Extract the (x, y) coordinate from the center of the cell holding the provided text.  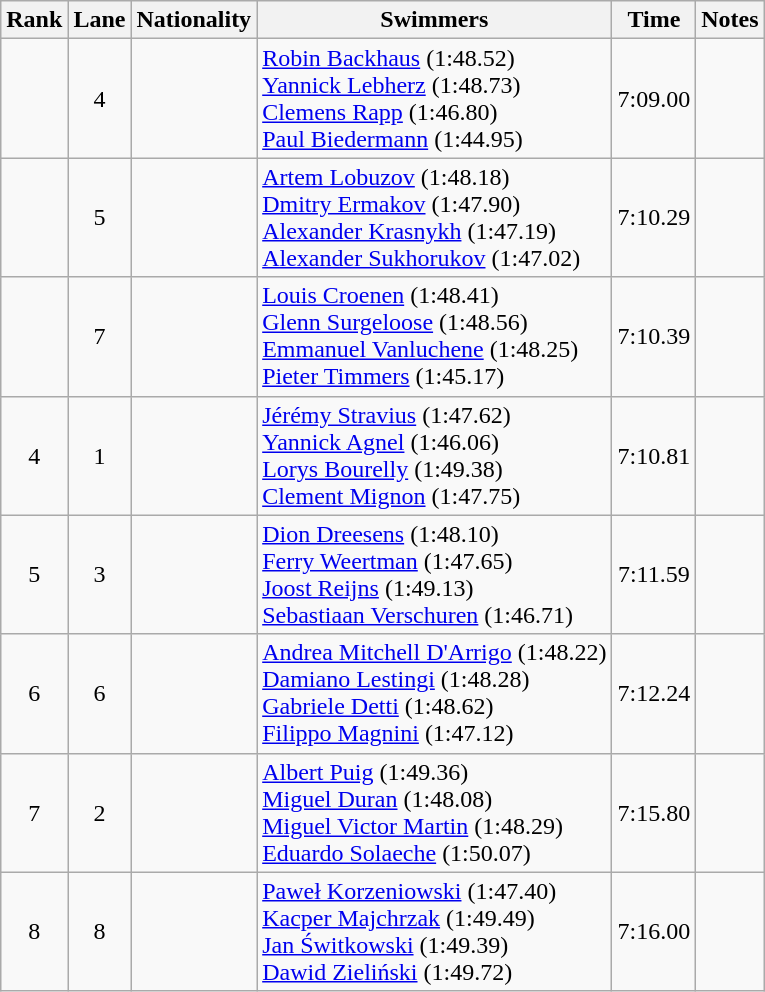
Rank (34, 20)
3 (100, 574)
7:12.24 (654, 694)
Jérémy Stravius (1:47.62)Yannick Agnel (1:46.06)Lorys Bourelly (1:49.38)Clement Mignon (1:47.75) (434, 456)
Dion Dreesens (1:48.10)Ferry Weertman (1:47.65)Joost Reijns (1:49.13)Sebastiaan Verschuren (1:46.71) (434, 574)
7:15.80 (654, 812)
Nationality (194, 20)
Time (654, 20)
7:16.00 (654, 932)
Louis Croenen (1:48.41)Glenn Surgeloose (1:48.56)Emmanuel Vanluchene (1:48.25)Pieter Timmers (1:45.17) (434, 336)
7:11.59 (654, 574)
Lane (100, 20)
Artem Lobuzov (1:48.18)Dmitry Ermakov (1:47.90)Alexander Krasnykh (1:47.19)Alexander Sukhorukov (1:47.02) (434, 218)
Andrea Mitchell D'Arrigo (1:48.22)Damiano Lestingi (1:48.28)Gabriele Detti (1:48.62)Filippo Magnini (1:47.12) (434, 694)
Swimmers (434, 20)
7:10.39 (654, 336)
1 (100, 456)
7:10.81 (654, 456)
Paweł Korzeniowski (1:47.40)Kacper Majchrzak (1:49.49)Jan Świtkowski (1:49.39)Dawid Zieliński (1:49.72) (434, 932)
Robin Backhaus (1:48.52)Yannick Lebherz (1:48.73)Clemens Rapp (1:46.80)Paul Biedermann (1:44.95) (434, 98)
7:10.29 (654, 218)
2 (100, 812)
Notes (730, 20)
Albert Puig (1:49.36)Miguel Duran (1:48.08)Miguel Victor Martin (1:48.29)Eduardo Solaeche (1:50.07) (434, 812)
7:09.00 (654, 98)
